Capture the cell that displays the provided text and extract its [X, Y] central coordinate. 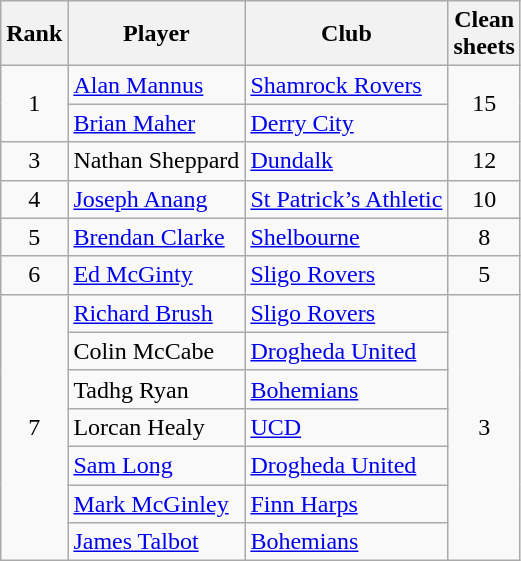
6 [34, 275]
Colin McCabe [156, 351]
Cleansheets [484, 34]
Player [156, 34]
St Patrick’s Athletic [346, 199]
Richard Brush [156, 313]
Sam Long [156, 465]
Shelbourne [346, 237]
UCD [346, 427]
Shamrock Rovers [346, 85]
Rank [34, 34]
Alan Mannus [156, 85]
Mark McGinley [156, 503]
12 [484, 161]
10 [484, 199]
Derry City [346, 123]
Club [346, 34]
Brian Maher [156, 123]
Lorcan Healy [156, 427]
Nathan Sheppard [156, 161]
Finn Harps [346, 503]
1 [34, 104]
7 [34, 427]
8 [484, 237]
Tadhg Ryan [156, 389]
Joseph Anang [156, 199]
15 [484, 104]
4 [34, 199]
Ed McGinty [156, 275]
Dundalk [346, 161]
Brendan Clarke [156, 237]
James Talbot [156, 542]
